Return (X, Y) of the center of cell containing provided text 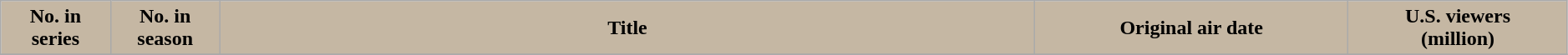
U.S. viewers(million) (1459, 28)
Title (627, 28)
No. inseason (165, 28)
No. inseries (55, 28)
Original air date (1191, 28)
